For the text-containing cell, return its midpoint in (x, y) coordinate format. 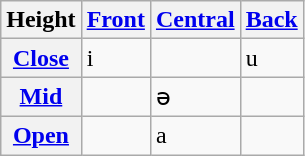
Back (272, 20)
a (195, 135)
Close (41, 58)
ə (195, 97)
i (116, 58)
Front (116, 20)
u (272, 58)
Central (195, 20)
Open (41, 135)
Height (41, 20)
Mid (41, 97)
